Find where the given text appears and provide that cell's center as (x, y) coordinate. 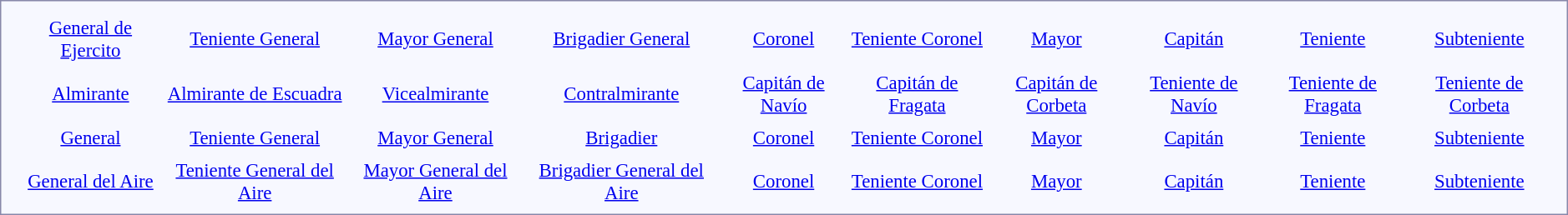
General de Ejercito (90, 38)
Brigadier General del Aire (621, 182)
Almirante de Escuadra (255, 93)
Mayor General del Aire (435, 182)
Vicealmirante (435, 93)
Teniente de Corbeta (1479, 93)
Almirante (90, 93)
Capitán de Navío (783, 93)
Teniente de Fragata (1333, 93)
Brigadier General (621, 38)
Teniente General del Aire (255, 182)
Brigadier (621, 137)
General del Aire (90, 182)
Capitán de Corbeta (1057, 93)
Capitán de Fragata (917, 93)
Contralmirante (621, 93)
General (90, 137)
Teniente de Navío (1194, 93)
